Return (x, y) of the center of cell containing provided text 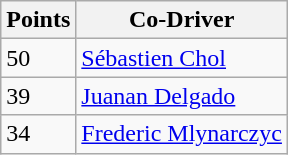
39 (38, 96)
34 (38, 134)
Points (38, 20)
50 (38, 58)
Frederic Mlynarczyc (182, 134)
Co-Driver (182, 20)
Juanan Delgado (182, 96)
Sébastien Chol (182, 58)
